For the text-containing cell, return its midpoint in (x, y) coordinate format. 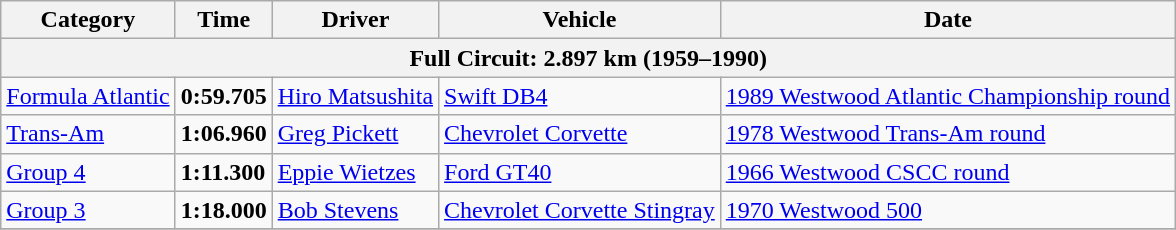
Ford GT40 (580, 172)
1989 Westwood Atlantic Championship round (948, 96)
Date (948, 20)
Greg Pickett (355, 134)
1:11.300 (224, 172)
Chevrolet Corvette (580, 134)
Formula Atlantic (88, 96)
Driver (355, 20)
1966 Westwood CSCC round (948, 172)
1970 Westwood 500 (948, 210)
1978 Westwood Trans-Am round (948, 134)
Eppie Wietzes (355, 172)
Full Circuit: 2.897 km (1959–1990) (588, 58)
Group 3 (88, 210)
Swift DB4 (580, 96)
Chevrolet Corvette Stingray (580, 210)
1:18.000 (224, 210)
Group 4 (88, 172)
Trans-Am (88, 134)
Time (224, 20)
Vehicle (580, 20)
Category (88, 20)
1:06.960 (224, 134)
0:59.705 (224, 96)
Bob Stevens (355, 210)
Hiro Matsushita (355, 96)
